Extract the [X, Y] coordinate from the center of the cell holding the provided text.  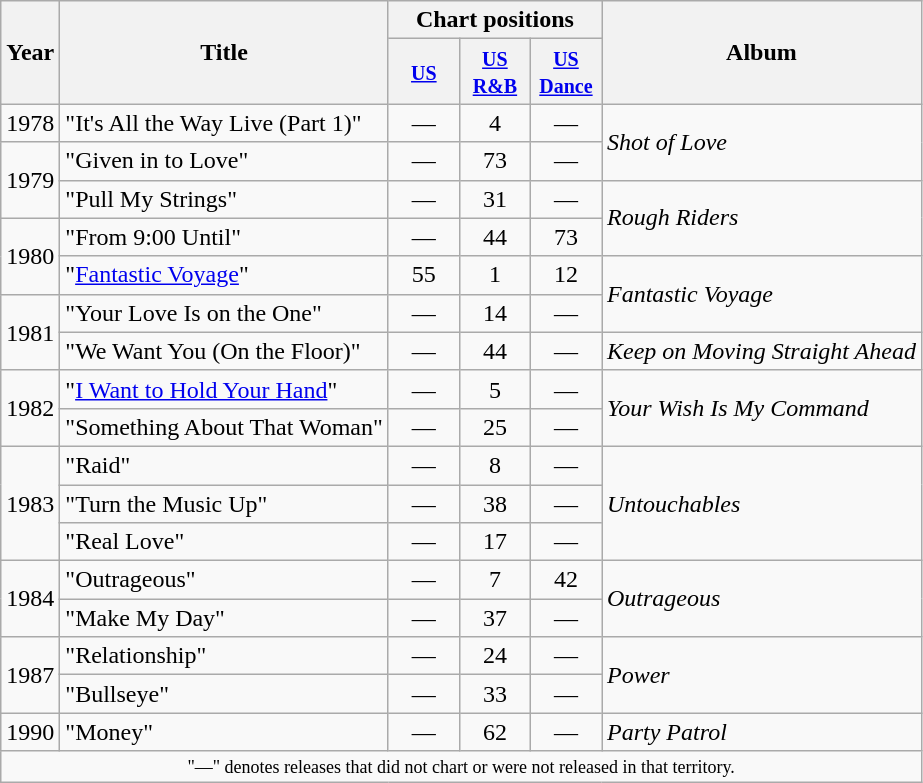
1 [494, 275]
25 [494, 427]
"Fantastic Voyage" [224, 275]
"Relationship" [224, 656]
55 [424, 275]
"Outrageous" [224, 580]
"Pull My Strings" [224, 199]
Fantastic Voyage [762, 294]
"Turn the Music Up" [224, 503]
42 [566, 580]
31 [494, 199]
33 [494, 694]
62 [494, 732]
1984 [30, 599]
1979 [30, 180]
17 [494, 542]
37 [494, 618]
Title [224, 52]
Untouchables [762, 503]
Year [30, 52]
"It's All the Way Live (Part 1)" [224, 123]
1982 [30, 408]
Your Wish Is My Command [762, 408]
14 [494, 313]
1987 [30, 675]
Power [762, 675]
38 [494, 503]
"—" denotes releases that did not chart or were not released in that territory. [462, 766]
1980 [30, 256]
"We Want You (On the Floor)" [224, 351]
"I Want to Hold Your Hand" [224, 389]
"Raid" [224, 465]
Outrageous [762, 599]
1990 [30, 732]
"Given in to Love" [224, 161]
Chart positions [494, 20]
1981 [30, 332]
24 [494, 656]
7 [494, 580]
"Real Love" [224, 542]
8 [494, 465]
US [424, 72]
1983 [30, 503]
"Bullseye" [224, 694]
12 [566, 275]
US Dance [566, 72]
Party Patrol [762, 732]
1978 [30, 123]
Keep on Moving Straight Ahead [762, 351]
"From 9:00 Until" [224, 237]
"Your Love Is on the One" [224, 313]
4 [494, 123]
Shot of Love [762, 142]
"Something About That Woman" [224, 427]
Rough Riders [762, 218]
"Make My Day" [224, 618]
Album [762, 52]
5 [494, 389]
US R&B [494, 72]
"Money" [224, 732]
